Capture the cell that displays the provided text and extract its (X, Y) central coordinate. 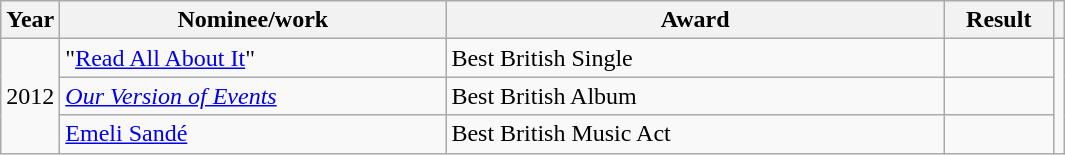
Our Version of Events (253, 96)
Result (998, 20)
Best British Album (696, 96)
Year (30, 20)
"Read All About It" (253, 58)
Award (696, 20)
Best British Single (696, 58)
Emeli Sandé (253, 134)
2012 (30, 96)
Best British Music Act (696, 134)
Nominee/work (253, 20)
